Provide the [x, y] coordinate of the cell's center where the given text is located.  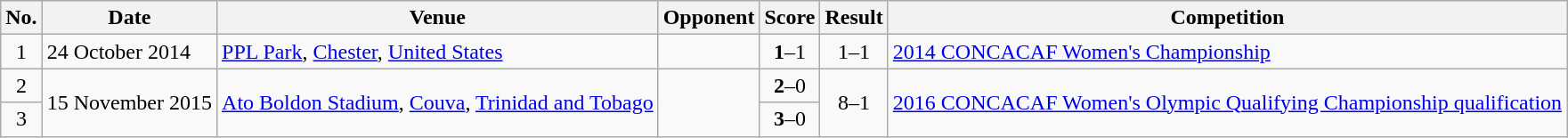
Date [129, 18]
Result [854, 18]
2014 CONCACAF Women's Championship [1227, 52]
2016 CONCACAF Women's Olympic Qualifying Championship qualification [1227, 102]
24 October 2014 [129, 52]
1 [21, 52]
Score [790, 18]
Competition [1227, 18]
Ato Boldon Stadium, Couva, Trinidad and Tobago [438, 102]
15 November 2015 [129, 102]
8–1 [854, 102]
3–0 [790, 119]
PPL Park, Chester, United States [438, 52]
2 [21, 85]
No. [21, 18]
2–0 [790, 85]
3 [21, 119]
Venue [438, 18]
Opponent [709, 18]
